Provide the (X, Y) coordinate of the cell's center where the given text is located.  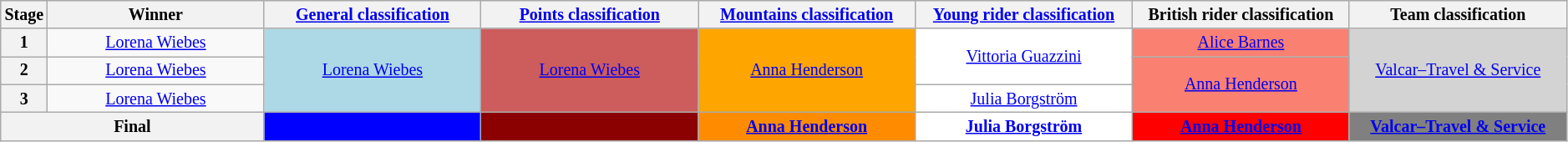
Vittoria Guazzini (1024, 57)
General classification (373, 15)
3 (24, 99)
Alice Barnes (1241, 43)
Stage (24, 15)
Mountains classification (807, 15)
Winner (155, 15)
Points classification (590, 15)
1 (24, 43)
Young rider classification (1024, 15)
Final (132, 127)
Team classification (1458, 15)
2 (24, 70)
British rider classification (1241, 15)
